Output the (x, y) coordinate of the center of the cell containing the given text.  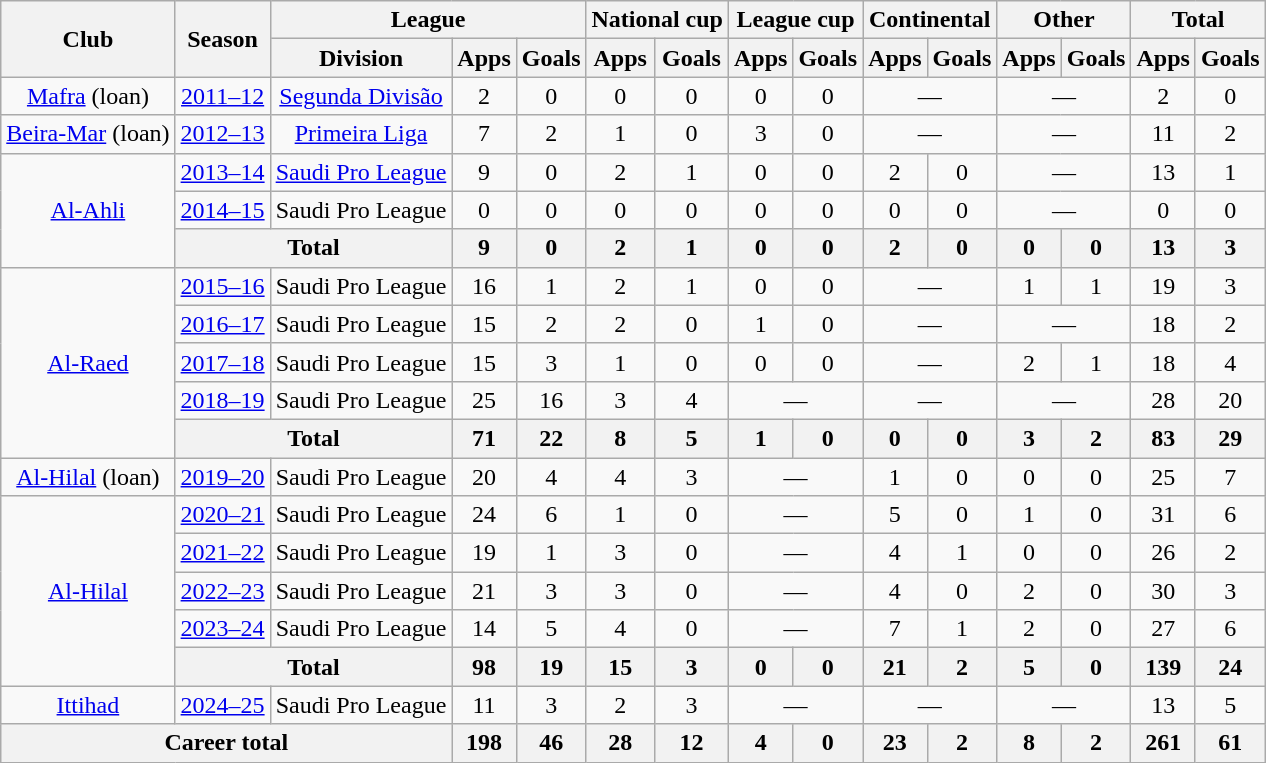
Segunda Divisão (361, 96)
2019–20 (222, 477)
Al-Raed (88, 362)
30 (1163, 591)
26 (1163, 553)
29 (1230, 438)
14 (484, 629)
Career total (226, 743)
2020–21 (222, 515)
2023–24 (222, 629)
Primeira Liga (361, 134)
Other (1064, 20)
2022–23 (222, 591)
2015–16 (222, 286)
2014–15 (222, 210)
Mafra (loan) (88, 96)
Season (222, 39)
2018–19 (222, 400)
2021–22 (222, 553)
2016–17 (222, 324)
Beira-Mar (loan) (88, 134)
2011–12 (222, 96)
2024–25 (222, 705)
League cup (795, 20)
27 (1163, 629)
Continental (930, 20)
2013–14 (222, 172)
139 (1163, 667)
198 (484, 743)
National cup (657, 20)
61 (1230, 743)
Al-Hilal (88, 591)
98 (484, 667)
22 (551, 438)
Club (88, 39)
12 (691, 743)
23 (895, 743)
31 (1163, 515)
Division (361, 58)
71 (484, 438)
2012–13 (222, 134)
Al-Hilal (loan) (88, 477)
Ittihad (88, 705)
Al-Ahli (88, 210)
2017–18 (222, 362)
League (428, 20)
261 (1163, 743)
46 (551, 743)
83 (1163, 438)
